Provide the [x, y] coordinate of the cell's center where the given text is located.  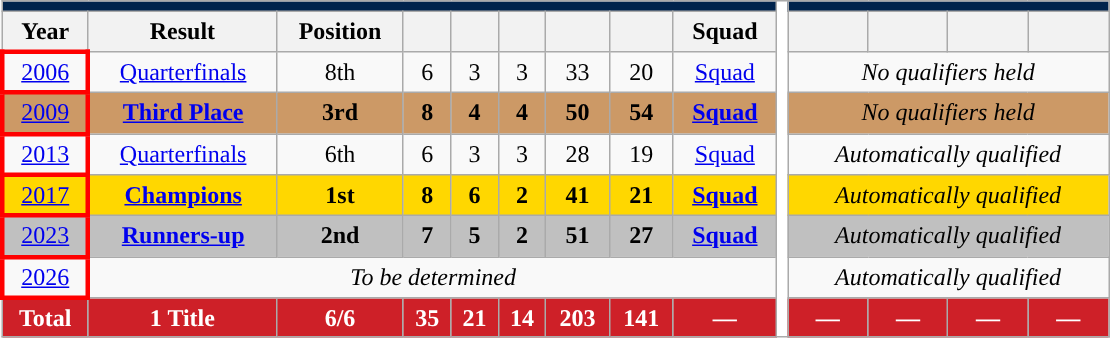
51 [578, 236]
1st [340, 196]
Third Place [182, 112]
3rd [340, 112]
2006 [45, 72]
33 [578, 72]
141 [641, 318]
19 [641, 154]
28 [578, 154]
8th [340, 72]
Runners-up [182, 236]
20 [641, 72]
Champions [182, 196]
27 [641, 236]
To be determined [432, 278]
2013 [45, 154]
2026 [45, 278]
6th [340, 154]
14 [522, 318]
Result [182, 32]
54 [641, 112]
35 [426, 318]
5 [474, 236]
41 [578, 196]
2009 [45, 112]
Position [340, 32]
50 [578, 112]
1 Title [182, 318]
2nd [340, 236]
6/6 [340, 318]
2017 [45, 196]
7 [426, 236]
2023 [45, 236]
Total [45, 318]
203 [578, 318]
Year [45, 32]
